Detect which cell encompasses the target text, then output its (X, Y) center coordinate. 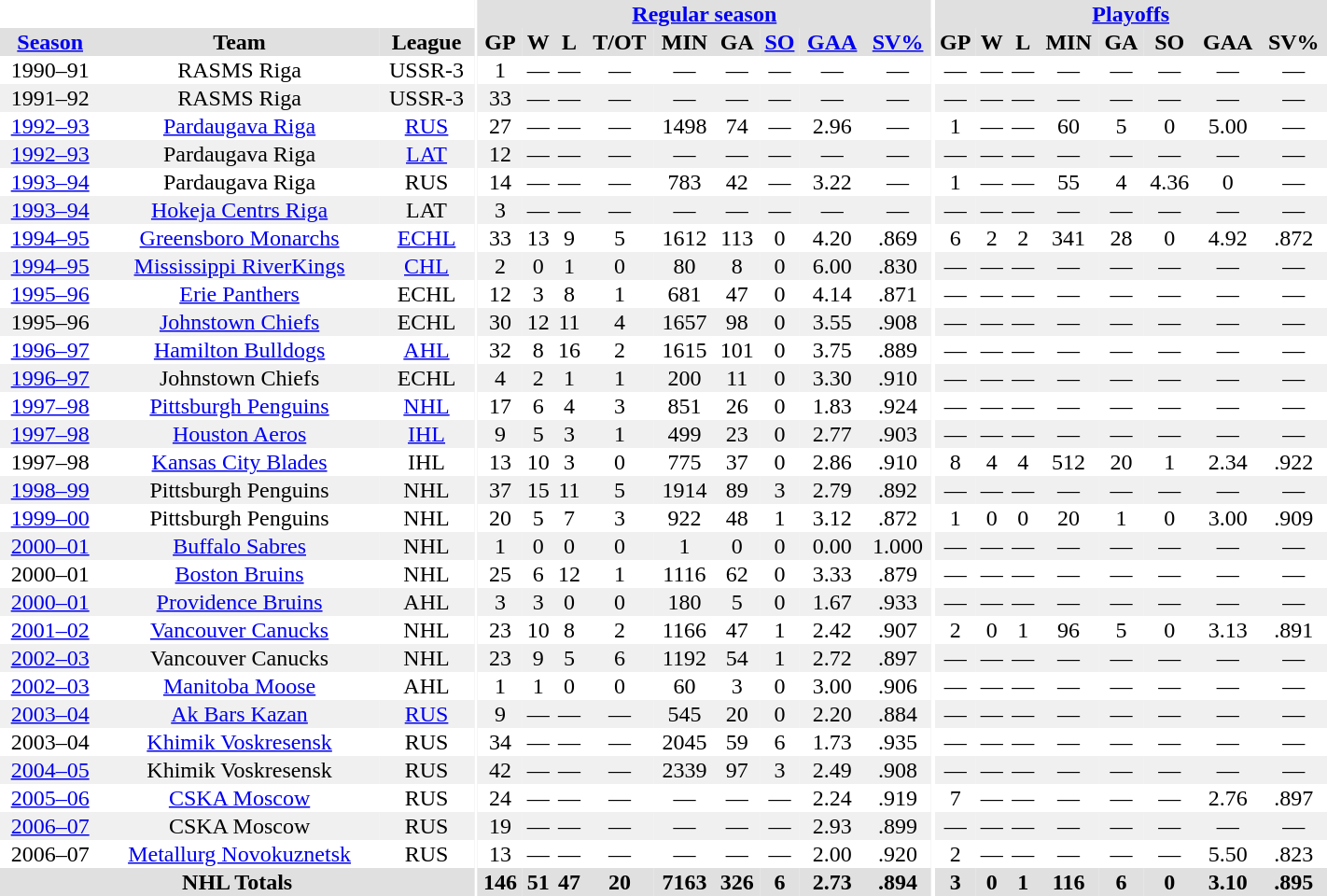
.891 (1293, 630)
17 (500, 406)
55 (1069, 182)
Playoffs (1131, 14)
.823 (1293, 854)
341 (1069, 238)
6.00 (832, 266)
1116 (685, 574)
.919 (898, 798)
16 (569, 350)
2.49 (832, 770)
54 (737, 658)
851 (685, 406)
Manitoba Moose (239, 686)
1991–92 (50, 98)
2004–05 (50, 770)
Season (50, 42)
1498 (685, 126)
.933 (898, 602)
30 (500, 322)
2.77 (832, 434)
2.96 (832, 126)
1615 (685, 350)
783 (685, 182)
3.30 (832, 378)
2.73 (832, 882)
Metallurg Novokuznetsk (239, 854)
2.34 (1228, 462)
34 (500, 742)
T/OT (620, 42)
.892 (898, 490)
74 (737, 126)
Erie Panthers (239, 294)
1990–91 (50, 70)
.899 (898, 826)
1166 (685, 630)
5.00 (1228, 126)
2.20 (832, 714)
.895 (1293, 882)
2045 (685, 742)
98 (737, 322)
48 (737, 518)
3.33 (832, 574)
96 (1069, 630)
2005–06 (50, 798)
.924 (898, 406)
1657 (685, 322)
5.50 (1228, 854)
180 (685, 602)
.935 (898, 742)
4.14 (832, 294)
3.10 (1228, 882)
.871 (898, 294)
2339 (685, 770)
Buffalo Sabres (239, 546)
.909 (1293, 518)
7163 (685, 882)
.889 (898, 350)
922 (685, 518)
2.86 (832, 462)
1998–99 (50, 490)
113 (737, 238)
Mississippi RiverKings (239, 266)
775 (685, 462)
1612 (685, 238)
2.00 (832, 854)
15 (538, 490)
545 (685, 714)
Hamilton Bulldogs (239, 350)
101 (737, 350)
28 (1121, 238)
.879 (898, 574)
2001–02 (50, 630)
4.36 (1169, 182)
25 (500, 574)
1.73 (832, 742)
Houston Aeros (239, 434)
.906 (898, 686)
4.20 (832, 238)
3.22 (832, 182)
499 (685, 434)
2.93 (832, 826)
CHL (426, 266)
3.12 (832, 518)
1999–00 (50, 518)
3.75 (832, 350)
0.00 (832, 546)
51 (538, 882)
24 (500, 798)
Greensboro Monarchs (239, 238)
2.72 (832, 658)
326 (737, 882)
4.92 (1228, 238)
1192 (685, 658)
.894 (898, 882)
62 (737, 574)
146 (500, 882)
2.24 (832, 798)
.869 (898, 238)
.922 (1293, 462)
Providence Bruins (239, 602)
.907 (898, 630)
1.83 (832, 406)
200 (685, 378)
80 (685, 266)
116 (1069, 882)
14 (500, 182)
59 (737, 742)
Boston Bruins (239, 574)
.920 (898, 854)
Team (239, 42)
19 (500, 826)
.903 (898, 434)
Regular season (705, 14)
2.76 (1228, 798)
3.13 (1228, 630)
League (426, 42)
.830 (898, 266)
26 (737, 406)
Ak Bars Kazan (239, 714)
Hokeja Centrs Riga (239, 210)
512 (1069, 462)
97 (737, 770)
1914 (685, 490)
3.55 (832, 322)
2.79 (832, 490)
681 (685, 294)
.884 (898, 714)
27 (500, 126)
32 (500, 350)
89 (737, 490)
2.42 (832, 630)
NHL Totals (237, 882)
1.000 (898, 546)
Kansas City Blades (239, 462)
1.67 (832, 602)
